Determine the [X, Y] coordinate at the center of the cell enclosing the given text.  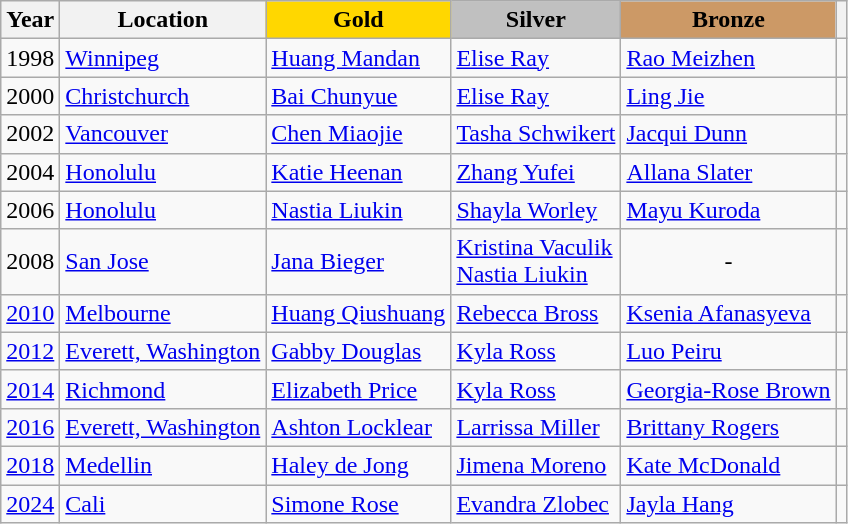
Tasha Schwikert [536, 134]
2002 [30, 134]
San Jose [163, 262]
Location [163, 20]
2024 [30, 503]
2016 [30, 427]
2018 [30, 465]
Zhang Yufei [536, 172]
Nastia Liukin [358, 210]
Year [30, 20]
Jimena Moreno [536, 465]
2004 [30, 172]
Larrissa Miller [536, 427]
Medellin [163, 465]
Cali [163, 503]
Evandra Zlobec [536, 503]
Kristina Vaculik Nastia Liukin [536, 262]
Luo Peiru [728, 351]
Silver [536, 20]
Christchurch [163, 96]
Chen Miaojie [358, 134]
Winnipeg [163, 58]
Gabby Douglas [358, 351]
Ling Jie [728, 96]
Bronze [728, 20]
Huang Qiushuang [358, 313]
Gold [358, 20]
Vancouver [163, 134]
Georgia-Rose Brown [728, 389]
Kate McDonald [728, 465]
Rao Meizhen [728, 58]
Jayla Hang [728, 503]
2014 [30, 389]
2008 [30, 262]
2006 [30, 210]
Huang Mandan [358, 58]
- [728, 262]
Brittany Rogers [728, 427]
Simone Rose [358, 503]
Richmond [163, 389]
Haley de Jong [358, 465]
Bai Chunyue [358, 96]
1998 [30, 58]
2012 [30, 351]
Jana Bieger [358, 262]
2000 [30, 96]
Ksenia Afanasyeva [728, 313]
Allana Slater [728, 172]
Jacqui Dunn [728, 134]
Katie Heenan [358, 172]
2010 [30, 313]
Melbourne [163, 313]
Shayla Worley [536, 210]
Elizabeth Price [358, 389]
Mayu Kuroda [728, 210]
Rebecca Bross [536, 313]
Ashton Locklear [358, 427]
